Identify which cell holds the provided text, then report its [x, y] central coordinate. 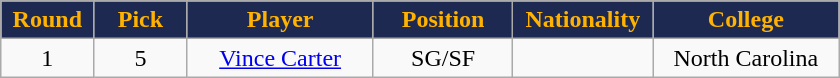
North Carolina [746, 58]
Nationality [583, 20]
Vince Carter [280, 58]
SG/SF [443, 58]
1 [48, 58]
Position [443, 20]
5 [140, 58]
Player [280, 20]
College [746, 20]
Round [48, 20]
Pick [140, 20]
